Return the [X, Y] coordinate for the center point of the cell that contains the specified text.  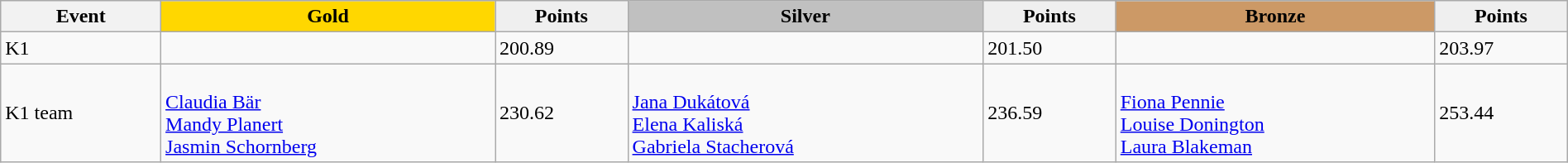
Event [81, 17]
K1 [81, 48]
236.59 [1049, 113]
Bronze [1275, 17]
Fiona PennieLouise DoningtonLaura Blakeman [1275, 113]
K1 team [81, 113]
Claudia BärMandy PlanertJasmin Schornberg [328, 113]
201.50 [1049, 48]
203.97 [1502, 48]
253.44 [1502, 113]
Gold [328, 17]
Jana DukátováElena KaliskáGabriela Stacherová [806, 113]
200.89 [562, 48]
Silver [806, 17]
230.62 [562, 113]
